Determine the [X, Y] coordinate at the center of the cell enclosing the given text.  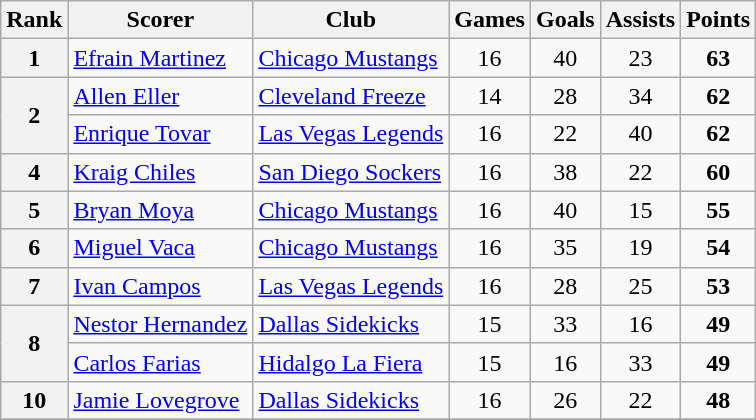
Ivan Campos [160, 286]
Rank [34, 20]
Bryan Moya [160, 210]
6 [34, 248]
Allen Eller [160, 96]
Club [351, 20]
4 [34, 172]
Games [490, 20]
2 [34, 115]
Assists [640, 20]
Enrique Tovar [160, 134]
Kraig Chiles [160, 172]
Carlos Farias [160, 362]
55 [718, 210]
Nestor Hernandez [160, 324]
Efrain Martinez [160, 58]
23 [640, 58]
63 [718, 58]
53 [718, 286]
14 [490, 96]
San Diego Sockers [351, 172]
Hidalgo La Fiera [351, 362]
48 [718, 400]
34 [640, 96]
8 [34, 343]
Jamie Lovegrove [160, 400]
Points [718, 20]
1 [34, 58]
Cleveland Freeze [351, 96]
25 [640, 286]
Goals [565, 20]
60 [718, 172]
5 [34, 210]
35 [565, 248]
10 [34, 400]
26 [565, 400]
Scorer [160, 20]
7 [34, 286]
54 [718, 248]
Miguel Vaca [160, 248]
38 [565, 172]
19 [640, 248]
